Provide the [X, Y] coordinate of the cell's center where the given text is located.  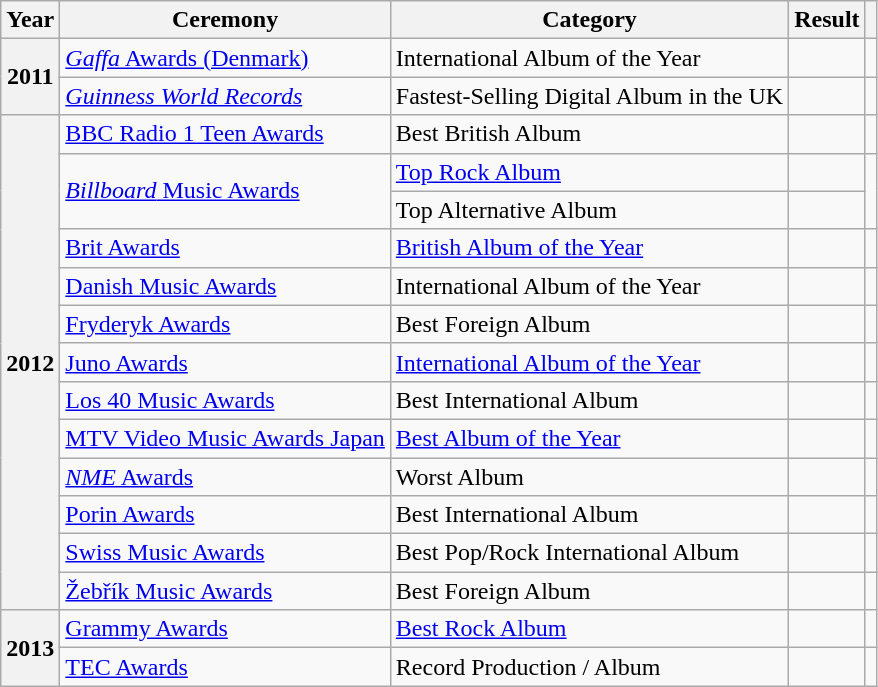
Worst Album [589, 477]
Best Rock Album [589, 629]
MTV Video Music Awards Japan [226, 438]
Grammy Awards [226, 629]
Record Production / Album [589, 667]
Best Album of the Year [589, 438]
Brit Awards [226, 248]
British Album of the Year [589, 248]
2011 [30, 77]
Result [827, 20]
Porin Awards [226, 515]
Year [30, 20]
NME Awards [226, 477]
Top Alternative Album [589, 210]
2012 [30, 362]
BBC Radio 1 Teen Awards [226, 134]
Best Pop/Rock International Album [589, 553]
Danish Music Awards [226, 286]
Billboard Music Awards [226, 191]
Guinness World Records [226, 96]
Ceremony [226, 20]
Fastest-Selling Digital Album in the UK [589, 96]
Category [589, 20]
Swiss Music Awards [226, 553]
TEC Awards [226, 667]
Juno Awards [226, 362]
Gaffa Awards (Denmark) [226, 58]
Best British Album [589, 134]
Los 40 Music Awards [226, 400]
Top Rock Album [589, 172]
2013 [30, 648]
Fryderyk Awards [226, 324]
Žebřík Music Awards [226, 591]
